From the cell containing the given text, extract its center point as (x, y) coordinate. 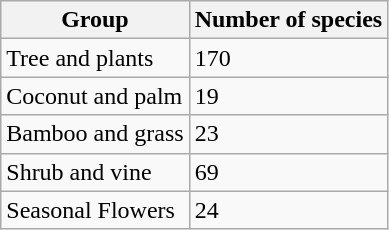
Shrub and vine (95, 172)
Number of species (288, 20)
69 (288, 172)
19 (288, 96)
Bamboo and grass (95, 134)
Coconut and palm (95, 96)
170 (288, 58)
Tree and plants (95, 58)
24 (288, 210)
Group (95, 20)
Seasonal Flowers (95, 210)
23 (288, 134)
